Extract the (x, y) coordinate from the center of the cell holding the provided text.  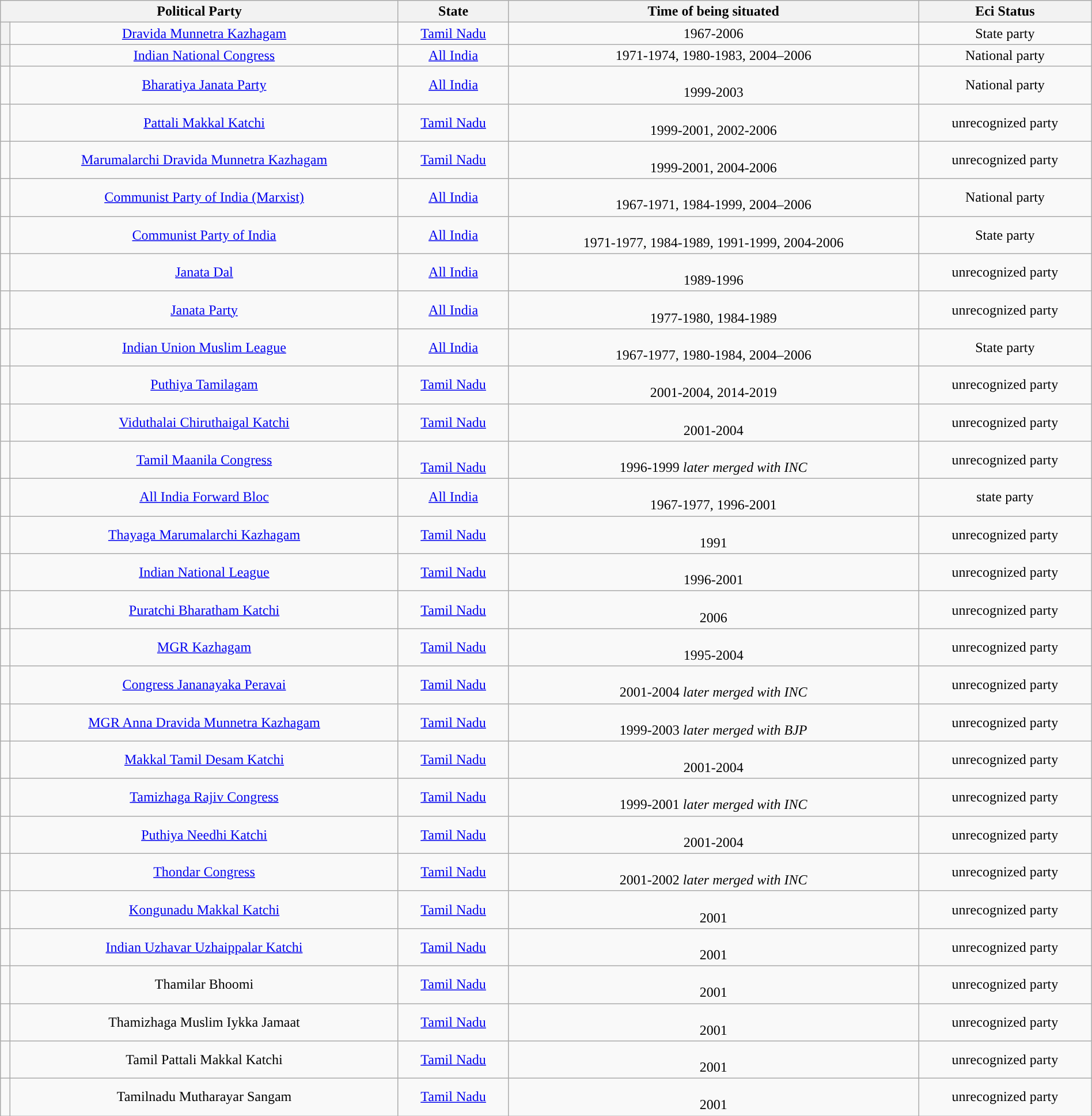
Tamizhaga Rajiv Congress (204, 797)
1967-2006 (714, 33)
1999-2001, 2002-2006 (714, 122)
2001-2004 later merged with INC (714, 684)
1989-1996 (714, 272)
1999-2003 later merged with BJP (714, 722)
1977-1980, 1984-1989 (714, 310)
Thondar Congress (204, 872)
Puratchi Bharatham Katchi (204, 610)
1971-1977, 1984-1989, 1991-1999, 2004-2006 (714, 235)
Indian Union Muslim League (204, 347)
Communist Party of India (Marxist) (204, 197)
2001-2004, 2014-2019 (714, 385)
1999-2001 later merged with INC (714, 797)
Janata Party (204, 310)
Makkal Tamil Desam Katchi (204, 759)
state party (1004, 498)
Indian Uzhavar Uzhaippalar Katchi (204, 947)
1967-1971, 1984-1999, 2004–2006 (714, 197)
2006 (714, 610)
Puthiya Tamilagam (204, 385)
MGR Anna Dravida Munnetra Kazhagam (204, 722)
All India Forward Bloc (204, 498)
Indian National League (204, 573)
Thayaga Marumalarchi Kazhagam (204, 535)
1996-1999 later merged with INC (714, 460)
Tamilnadu Mutharayar Sangam (204, 1097)
2001-2002 later merged with INC (714, 872)
1996-2001 (714, 573)
Tamil Maanila Congress (204, 460)
Puthiya Needhi Katchi (204, 834)
Time of being situated (714, 12)
MGR Kazhagam (204, 648)
Thamilar Bhoomi (204, 984)
1991 (714, 535)
Thamizhaga Muslim Iykka Jamaat (204, 1022)
Bharatiya Janata Party (204, 85)
1971-1974, 1980-1983, 2004–2006 (714, 55)
State (453, 12)
Political Party (199, 12)
1967-1977, 1996-2001 (714, 498)
Indian National Congress (204, 55)
1999-2001, 2004-2006 (714, 160)
Communist Party of India (204, 235)
Pattali Makkal Katchi (204, 122)
1967-1977, 1980-1984, 2004–2006 (714, 347)
Janata Dal (204, 272)
Congress Jananayaka Peravai (204, 684)
Viduthalai Chiruthaigal Katchi (204, 422)
Kongunadu Makkal Katchi (204, 909)
1999-2003 (714, 85)
1995-2004 (714, 648)
Dravida Munnetra Kazhagam (204, 33)
Marumalarchi Dravida Munnetra Kazhagam (204, 160)
Tamil Pattali Makkal Katchi (204, 1060)
Eci Status (1004, 12)
